For the text-containing cell, return its midpoint in [X, Y] coordinate format. 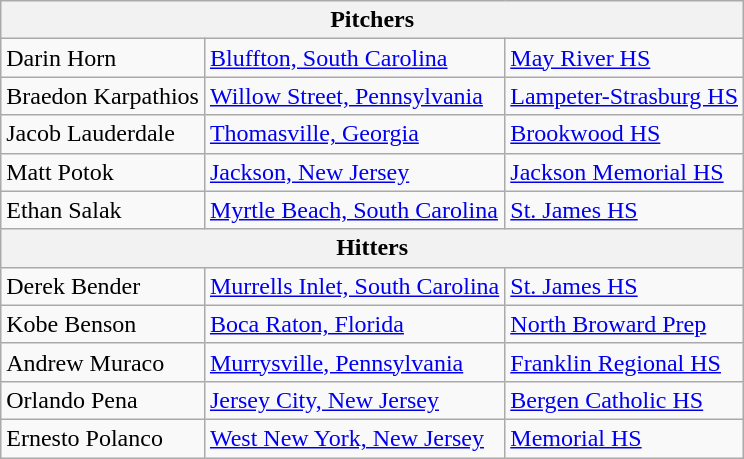
Orlando Pena [103, 400]
Thomasville, Georgia [354, 134]
Darin Horn [103, 58]
Ernesto Polanco [103, 438]
Andrew Muraco [103, 362]
Kobe Benson [103, 324]
Boca Raton, Florida [354, 324]
May River HS [624, 58]
Bluffton, South Carolina [354, 58]
Jacob Lauderdale [103, 134]
Memorial HS [624, 438]
Franklin Regional HS [624, 362]
Lampeter-Strasburg HS [624, 96]
Jackson Memorial HS [624, 172]
North Broward Prep [624, 324]
Ethan Salak [103, 210]
Willow Street, Pennsylvania [354, 96]
West New York, New Jersey [354, 438]
Matt Potok [103, 172]
Myrtle Beach, South Carolina [354, 210]
Jackson, New Jersey [354, 172]
Pitchers [372, 20]
Brookwood HS [624, 134]
Murrells Inlet, South Carolina [354, 286]
Hitters [372, 248]
Braedon Karpathios [103, 96]
Jersey City, New Jersey [354, 400]
Murrysville, Pennsylvania [354, 362]
Bergen Catholic HS [624, 400]
Derek Bender [103, 286]
